Return [X, Y] of the center of cell containing provided text 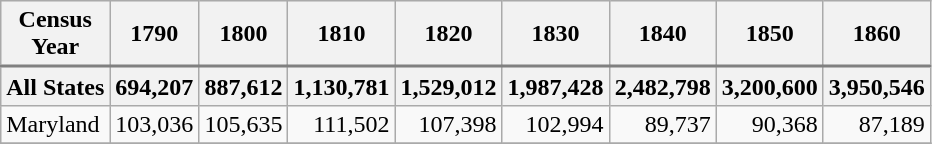
3,950,546 [876, 86]
87,189 [876, 124]
105,635 [244, 124]
1840 [662, 34]
1,987,428 [556, 86]
103,036 [154, 124]
887,612 [244, 86]
1860 [876, 34]
CensusYear [56, 34]
102,994 [556, 124]
Maryland [56, 124]
111,502 [342, 124]
1810 [342, 34]
90,368 [770, 124]
All States [56, 86]
2,482,798 [662, 86]
1790 [154, 34]
1820 [448, 34]
107,398 [448, 124]
694,207 [154, 86]
3,200,600 [770, 86]
1,529,012 [448, 86]
1830 [556, 34]
1,130,781 [342, 86]
1850 [770, 34]
89,737 [662, 124]
1800 [244, 34]
